Identify which cell holds the provided text, then report its (x, y) central coordinate. 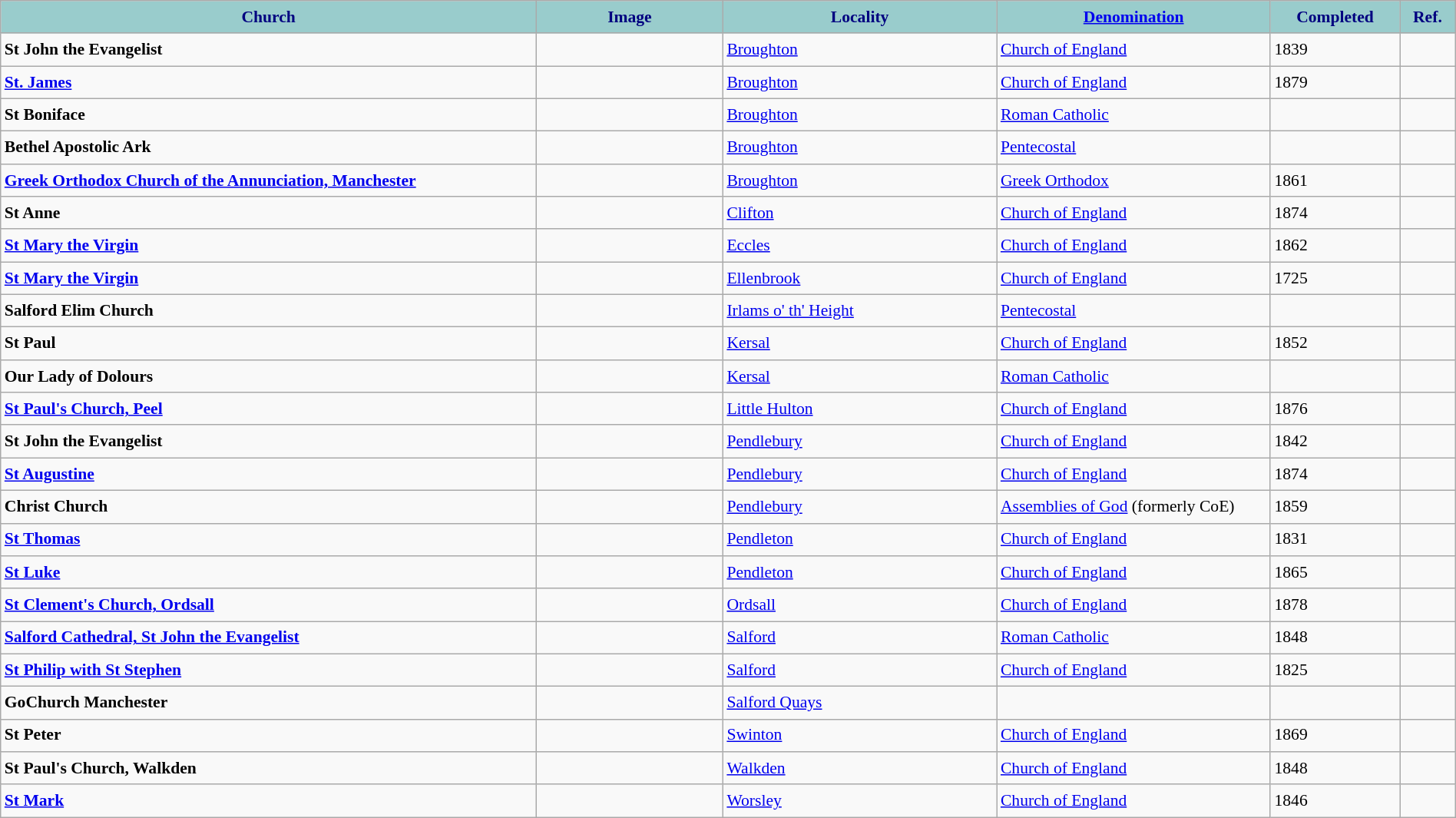
Salford Quays (860, 704)
Eccles (860, 246)
St Augustine (269, 475)
1725 (1335, 278)
1869 (1335, 736)
1852 (1335, 344)
Denomination (1133, 17)
1878 (1335, 605)
Assemblies of God (formerly CoE) (1133, 507)
Christ Church (269, 507)
Salford Cathedral, St John the Evangelist (269, 638)
Greek Orthodox (1133, 181)
1859 (1335, 507)
Locality (860, 17)
GoChurch Manchester (269, 704)
Ellenbrook (860, 278)
St. James (269, 83)
1842 (1335, 442)
Walkden (860, 768)
1861 (1335, 181)
Ref. (1428, 17)
Worsley (860, 802)
St Peter (269, 736)
St Boniface (269, 115)
St Paul's Church, Walkden (269, 768)
St Luke (269, 573)
Swinton (860, 736)
1839 (1335, 51)
1831 (1335, 539)
Our Lady of Dolours (269, 376)
1862 (1335, 246)
St Anne (269, 214)
1865 (1335, 573)
St Philip with St Stephen (269, 670)
Salford Elim Church (269, 312)
St Paul (269, 344)
Irlams o' th' Height (860, 312)
Image (630, 17)
Clifton (860, 214)
1825 (1335, 670)
Greek Orthodox Church of the Annunciation, Manchester (269, 181)
1846 (1335, 802)
Completed (1335, 17)
1876 (1335, 409)
St Paul's Church, Peel (269, 409)
St Thomas (269, 539)
Ordsall (860, 605)
Church (269, 17)
Little Hulton (860, 409)
Bethel Apostolic Ark (269, 147)
1879 (1335, 83)
St Clement's Church, Ordsall (269, 605)
St Mark (269, 802)
